Find where the given text appears and provide that cell's center as [X, Y] coordinate. 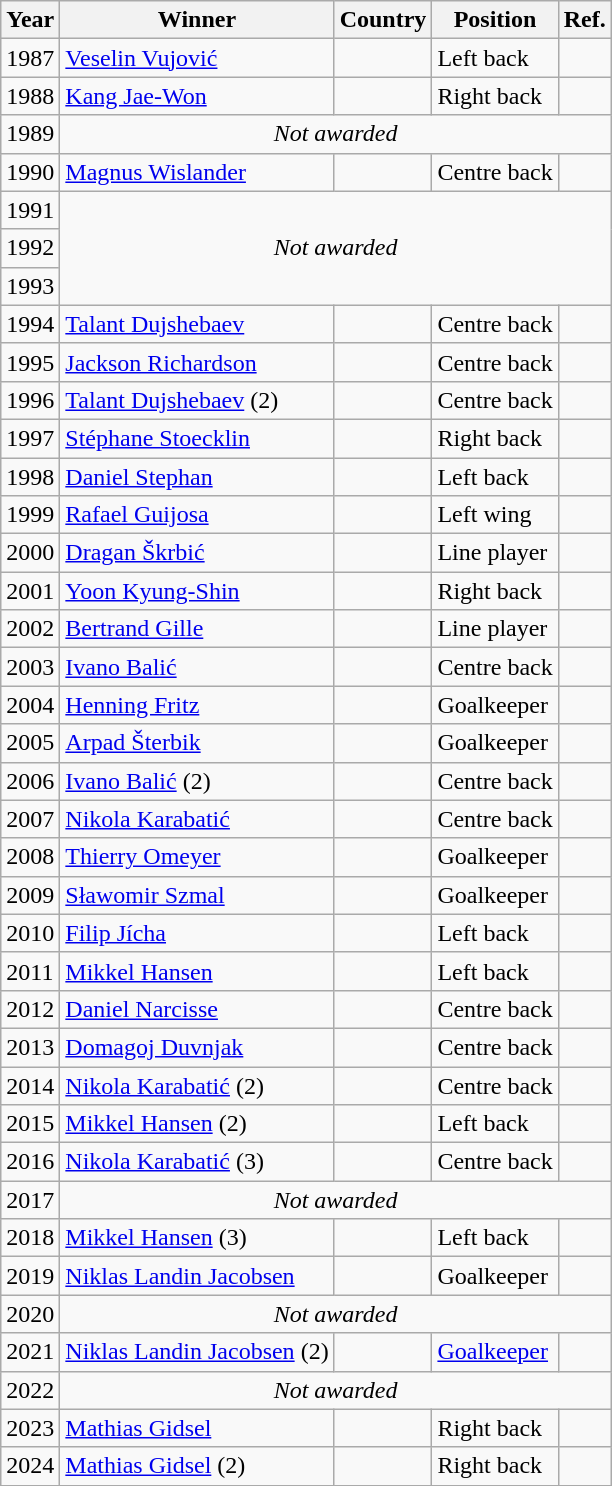
2015 [30, 1124]
2016 [30, 1162]
Veselin Vujović [197, 58]
1988 [30, 96]
Rafael Guijosa [197, 515]
Year [30, 20]
1992 [30, 248]
Filip Jícha [197, 933]
2001 [30, 591]
1990 [30, 172]
Bertrand Gille [197, 629]
2002 [30, 629]
2014 [30, 1085]
Nikola Karabatić (3) [197, 1162]
1999 [30, 515]
2005 [30, 743]
2019 [30, 1276]
Nikola Karabatić [197, 819]
2000 [30, 553]
2018 [30, 1238]
2021 [30, 1352]
Niklas Landin Jacobsen (2) [197, 1352]
Yoon Kyung-Shin [197, 591]
1987 [30, 58]
1989 [30, 134]
2006 [30, 781]
Thierry Omeyer [197, 857]
Mathias Gidsel [197, 1428]
Arpad Šterbik [197, 743]
Left wing [495, 515]
Ref. [584, 20]
2023 [30, 1428]
Jackson Richardson [197, 362]
2011 [30, 971]
2007 [30, 819]
Dragan Škrbić [197, 553]
Magnus Wislander [197, 172]
Talant Dujshebaev (2) [197, 400]
Sławomir Szmal [197, 895]
1997 [30, 438]
2010 [30, 933]
1995 [30, 362]
2013 [30, 1047]
2022 [30, 1390]
Daniel Stephan [197, 477]
1994 [30, 324]
2020 [30, 1314]
2004 [30, 705]
Nikola Karabatić (2) [197, 1085]
1998 [30, 477]
Mikkel Hansen (2) [197, 1124]
Mathias Gidsel (2) [197, 1466]
Kang Jae-Won [197, 96]
2012 [30, 1009]
Ivano Balić (2) [197, 781]
Winner [197, 20]
2003 [30, 667]
Country [383, 20]
1996 [30, 400]
1991 [30, 210]
2017 [30, 1200]
Henning Fritz [197, 705]
Stéphane Stoecklin [197, 438]
Mikkel Hansen [197, 971]
Domagoj Duvnjak [197, 1047]
2008 [30, 857]
Mikkel Hansen (3) [197, 1238]
1993 [30, 286]
Talant Dujshebaev [197, 324]
Ivano Balić [197, 667]
Position [495, 20]
2024 [30, 1466]
Niklas Landin Jacobsen [197, 1276]
2009 [30, 895]
Daniel Narcisse [197, 1009]
